Scan for the cell matching the given text and deliver its [x, y] coordinate at center. 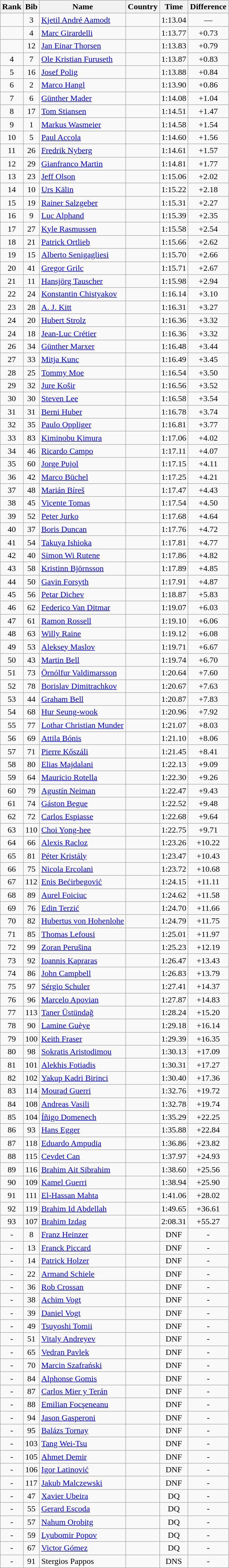
1:16.54 [174, 372]
Lyubomir Popov [83, 1535]
1:17.47 [174, 490]
1:17.25 [174, 477]
Hansjörg Tauscher [83, 281]
1:14.60 [174, 137]
Eduardo Ampudia [83, 1143]
Willy Raine [83, 634]
+2.66 [208, 255]
1:20.67 [174, 686]
1:30.31 [174, 1065]
Konstantin Chistyakov [83, 294]
Yakup Kadri Birinci [83, 1078]
Vedran Pavlek [83, 1352]
1:32.78 [174, 1104]
Balázs Tornay [83, 1431]
+9.64 [208, 817]
1:20.96 [174, 712]
109 [32, 1182]
1:25.01 [174, 934]
3 [32, 20]
117 [32, 1483]
112 [32, 882]
+2.62 [208, 242]
1:17.76 [174, 529]
Keith Fraser [83, 1039]
Enis Bećirbegović [83, 882]
1:23.26 [174, 843]
1:16.56 [174, 386]
+17.36 [208, 1078]
Zoran Perušina [83, 947]
1:14.08 [174, 98]
101 [32, 1065]
1:35.88 [174, 1130]
+2.94 [208, 281]
+4.72 [208, 529]
+0.79 [208, 46]
+4.02 [208, 438]
Marco Hangl [83, 85]
1:13.90 [174, 85]
+23.82 [208, 1143]
+9.43 [208, 790]
Alphonse Gomis [83, 1378]
1:23.72 [174, 869]
+28.02 [208, 1195]
1:27.41 [174, 986]
1:17.91 [174, 582]
+19.74 [208, 1104]
Tsuyoshi Tomii [83, 1326]
+7.92 [208, 712]
1:32.76 [174, 1091]
Takuya Ishioka [83, 542]
Hubertus von Hohenlohe [83, 921]
+1.47 [208, 111]
1:41.06 [174, 1195]
Gianfranco Martin [83, 164]
1:36.86 [174, 1143]
Marcelo Apovian [83, 1000]
Boris Duncan [83, 529]
1:26.47 [174, 960]
Patrick Holzer [83, 1261]
Alekhis Fotiadis [83, 1065]
Attila Bónis [83, 738]
1:25.23 [174, 947]
Ioannis Kapraras [83, 960]
+1.57 [208, 150]
Lothar Christian Munder [83, 725]
1:26.83 [174, 973]
Günther Marxer [83, 346]
111 [32, 1195]
+14.37 [208, 986]
1:17.54 [174, 503]
1:30.13 [174, 1052]
Gregor Grilc [83, 268]
Kamel Guerri [83, 1182]
1:16.78 [174, 412]
DNS [174, 1561]
2 [32, 85]
Borislav Dimitrachkov [83, 686]
+4.07 [208, 451]
1:38.94 [174, 1182]
1:15.70 [174, 255]
+25.56 [208, 1169]
Fredrik Nyberg [83, 150]
Carlos Espiasse [83, 817]
Hans Egger [83, 1130]
+13.43 [208, 960]
115 [32, 1156]
Marcin Szafrański [83, 1365]
Franck Piccard [83, 1248]
Time [174, 7]
Gerard Escoda [83, 1509]
1:17.81 [174, 542]
+12.19 [208, 947]
1:22.52 [174, 804]
+0.73 [208, 33]
+7.60 [208, 673]
1:19.10 [174, 621]
Nicola Ercolani [83, 869]
+16.35 [208, 1039]
Kyle Rasmussen [83, 229]
+4.82 [208, 555]
1:21.07 [174, 725]
Sérgio Schuler [83, 986]
Aurel Foiciuc [83, 895]
+3.45 [208, 359]
Tom Stiansen [83, 111]
1:22.47 [174, 790]
Jakub Malczewski [83, 1483]
1:37.97 [174, 1156]
+7.63 [208, 686]
Igor Latinović [83, 1470]
+3.54 [208, 399]
Tang Wei-Tsu [83, 1444]
Kristinn Björnsson [83, 568]
+3.74 [208, 412]
98 [32, 1052]
Gáston Begue [83, 804]
103 [32, 1444]
Mourad Guerri [83, 1091]
118 [32, 1143]
Jason Gasperoni [83, 1418]
106 [32, 1470]
Marco Büchel [83, 477]
Martin Bell [83, 660]
1:13.77 [174, 33]
Rank [12, 7]
+11.75 [208, 921]
Name [83, 7]
Jure Košir [83, 386]
+3.77 [208, 425]
Agustín Neiman [83, 790]
Alexis Racloz [83, 843]
1:29.18 [174, 1026]
Urs Kälin [83, 190]
+11.97 [208, 934]
Marián Bíreš [83, 490]
Paul Accola [83, 137]
1:27.87 [174, 1000]
+4.85 [208, 568]
+17.09 [208, 1052]
+11.66 [208, 908]
+3.52 [208, 386]
+6.08 [208, 634]
1:16.14 [174, 294]
+55.27 [208, 1222]
107 [32, 1222]
119 [32, 1208]
Edin Terzić [83, 908]
Rob Crossan [83, 1287]
1:13.04 [174, 20]
1:19.74 [174, 660]
1:17.89 [174, 568]
Steven Lee [83, 399]
Brahim Izdag [83, 1222]
+15.20 [208, 1013]
Nahum Orobitg [83, 1522]
110 [32, 830]
1:15.98 [174, 281]
Péter Kristály [83, 856]
2:08.31 [174, 1222]
Hur Seung-wook [83, 712]
+36.61 [208, 1208]
1:13.83 [174, 46]
1:15.58 [174, 229]
Vicente Tomas [83, 503]
Hubert Strolz [83, 320]
Josef Polig [83, 72]
94 [32, 1418]
113 [32, 1013]
105 [32, 1457]
+2.54 [208, 229]
+17.27 [208, 1065]
1:16.49 [174, 359]
Jan Einar Thorsen [83, 46]
+19.72 [208, 1091]
1:16.48 [174, 346]
+10.22 [208, 843]
+13.79 [208, 973]
Franz Heinzer [83, 1235]
Brahim Id Abdellah [83, 1208]
1:24.79 [174, 921]
Jean-Luc Crétier [83, 333]
Stergios Pappos [83, 1561]
Mauricio Rotella [83, 777]
+6.70 [208, 660]
Rainer Salzgeber [83, 203]
1:18.87 [174, 595]
+0.83 [208, 59]
+2.35 [208, 216]
1:20.64 [174, 673]
Carlos Mier y Terán [83, 1391]
97 [32, 986]
Mitja Kunc [83, 359]
Petar Dichev [83, 595]
+4.11 [208, 464]
Peter Jurko [83, 516]
104 [32, 1117]
+9.26 [208, 777]
Difference [208, 7]
Taner Üstündağ [83, 1013]
+2.27 [208, 203]
1:17.68 [174, 516]
1:15.66 [174, 242]
+7.83 [208, 699]
Luc Alphand [83, 216]
+8.03 [208, 725]
El-Hassan Mahta [83, 1195]
1:19.71 [174, 647]
+9.48 [208, 804]
1:15.31 [174, 203]
Simon Wi Rutene [83, 555]
+11.58 [208, 895]
1:17.15 [174, 464]
Ole Kristian Furuseth [83, 59]
1:19.12 [174, 634]
96 [32, 1000]
1:24.70 [174, 908]
1:35.29 [174, 1117]
Paulo Oppliger [83, 425]
— [208, 20]
+22.25 [208, 1117]
+5.83 [208, 595]
1:29.39 [174, 1039]
Achim Vogt [83, 1300]
1:17.86 [174, 555]
Cevdet Can [83, 1156]
+2.02 [208, 177]
1:14.61 [174, 150]
Kjetil André Aamodt [83, 20]
+6.03 [208, 608]
1:19.07 [174, 608]
Federico Van Ditmar [83, 608]
1:22.30 [174, 777]
+8.06 [208, 738]
1:16.81 [174, 425]
+4.21 [208, 477]
Aleksey Maslov [83, 647]
+0.84 [208, 72]
99 [32, 947]
1:24.15 [174, 882]
+1.04 [208, 98]
1:30.40 [174, 1078]
Brahim Ait Sibrahim [83, 1169]
114 [32, 1091]
+3.27 [208, 307]
25 [32, 372]
Íñigo Domenech [83, 1117]
1:22.68 [174, 817]
Ramon Rossell [83, 621]
+2.67 [208, 268]
Andreas Vasili [83, 1104]
1:15.71 [174, 268]
+25.90 [208, 1182]
108 [32, 1104]
+11.11 [208, 882]
+6.06 [208, 621]
Vitaly Andreyev [83, 1339]
1:15.39 [174, 216]
Graham Bell [83, 699]
Pierre Kőszáli [83, 751]
1:14.51 [174, 111]
1:16.31 [174, 307]
1:21.45 [174, 751]
100 [32, 1039]
+14.83 [208, 1000]
+1.54 [208, 124]
Lamine Guèye [83, 1026]
Daniel Vogt [83, 1313]
Gavin Forsyth [83, 582]
Emilian Focşeneanu [83, 1404]
Örnólfur Valdimarsson [83, 673]
1:16.58 [174, 399]
Ricardo Campo [83, 451]
1:13.88 [174, 72]
1:28.24 [174, 1013]
+2.18 [208, 190]
1:38.60 [174, 1169]
Bib [32, 7]
1:23.47 [174, 856]
+1.77 [208, 164]
95 [32, 1431]
+16.14 [208, 1026]
1:21.10 [174, 738]
1:49.65 [174, 1208]
Victor Gómez [83, 1548]
1:22.75 [174, 830]
1 [32, 124]
1:13.87 [174, 59]
1:14.58 [174, 124]
Jorge Pujol [83, 464]
+8.41 [208, 751]
Xavier Ubeira [83, 1496]
Patrick Ortlieb [83, 242]
+22.84 [208, 1130]
+3.50 [208, 372]
+3.44 [208, 346]
+10.43 [208, 856]
Sokratis Aristodimou [83, 1052]
Ahmet Demir [83, 1457]
A. J. Kitt [83, 307]
+9.71 [208, 830]
Choi Yong-hee [83, 830]
+0.86 [208, 85]
Berni Huber [83, 412]
1:17.11 [174, 451]
1:24.62 [174, 895]
Kiminobu Kimura [83, 438]
+4.43 [208, 490]
+24.93 [208, 1156]
Thomas Lefousi [83, 934]
+9.09 [208, 764]
Alberto Senigagliesi [83, 255]
Armand Schiele [83, 1274]
Günther Mader [83, 98]
+3.10 [208, 294]
John Campbell [83, 973]
+10.68 [208, 869]
+4.87 [208, 582]
Elias Majdalani [83, 764]
+1.56 [208, 137]
1:15.06 [174, 177]
+4.50 [208, 503]
1:17.06 [174, 438]
+6.67 [208, 647]
Tommy Moe [83, 372]
1:14.81 [174, 164]
1:20.87 [174, 699]
Markus Wasmeier [83, 124]
116 [32, 1169]
Country [143, 7]
Jeff Olson [83, 177]
+4.64 [208, 516]
1:22.13 [174, 764]
1:15.22 [174, 190]
102 [32, 1078]
Marc Girardelli [83, 33]
+4.77 [208, 542]
